Capture the cell that displays the provided text and extract its [X, Y] central coordinate. 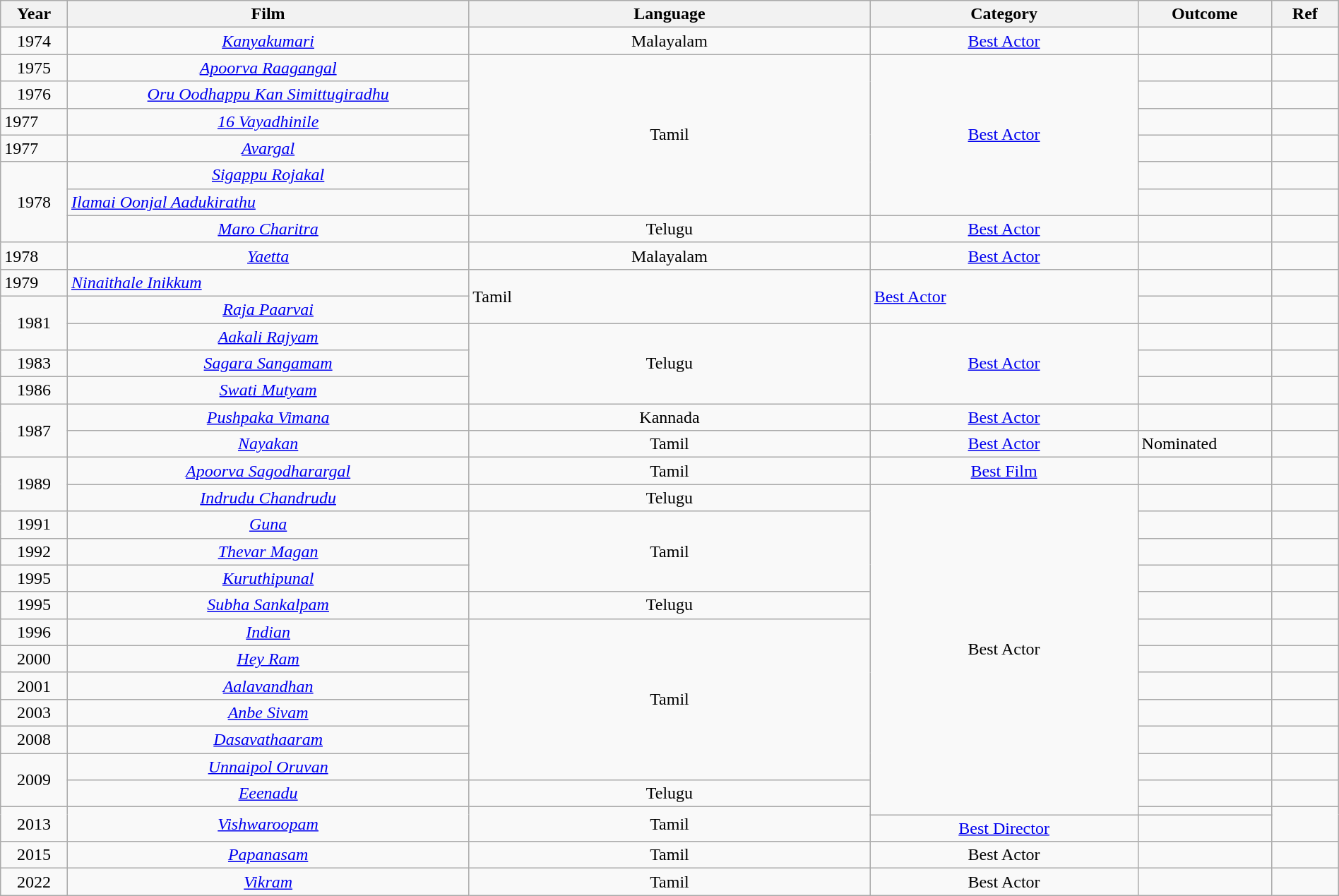
Guna [268, 525]
2003 [34, 712]
2013 [34, 825]
1976 [34, 95]
Nayakan [268, 444]
Avargal [268, 148]
1981 [34, 323]
2015 [34, 855]
1979 [34, 282]
Best Film [1004, 471]
Indian [268, 632]
Ninaithale Inikkum [268, 282]
Eeenadu [268, 794]
1983 [34, 364]
Subha Sankalpam [268, 605]
Category [1004, 14]
Indrudu Chandrudu [268, 498]
1991 [34, 525]
1974 [34, 41]
Outcome [1205, 14]
Sagara Sangamam [268, 364]
2008 [34, 739]
Thevar Magan [268, 551]
Swati Mutyam [268, 390]
Kuruthipunal [268, 578]
Nominated [1205, 444]
2000 [34, 659]
Year [34, 14]
Kannada [669, 417]
Yaetta [268, 256]
Apoorva Raagangal [268, 68]
Vikram [268, 882]
Aakali Rajyam [268, 337]
Ilamai Oonjal Aadukirathu [268, 202]
Pushpaka Vimana [268, 417]
1992 [34, 551]
Language [669, 14]
1996 [34, 632]
Aalavandhan [268, 686]
16 Vayadhinile [268, 121]
Best Director [1004, 828]
Raja Paarvai [268, 309]
Vishwaroopam [268, 825]
Kanyakumari [268, 41]
Papanasam [268, 855]
2001 [34, 686]
2022 [34, 882]
Ref [1305, 14]
Oru Oodhappu Kan Simittugiradhu [268, 95]
Unnaipol Oruvan [268, 766]
2009 [34, 779]
1986 [34, 390]
1989 [34, 484]
Hey Ram [268, 659]
1987 [34, 431]
Maro Charitra [268, 229]
Sigappu Rojakal [268, 175]
1975 [34, 68]
Film [268, 14]
Apoorva Sagodharargal [268, 471]
Anbe Sivam [268, 712]
Dasavathaaram [268, 739]
